Determine the (X, Y) coordinate at the center of the cell enclosing the given text.  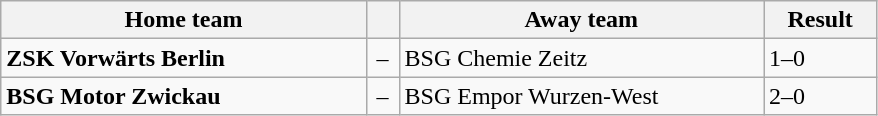
2–0 (820, 96)
Away team (582, 20)
Home team (184, 20)
Result (820, 20)
BSG Motor Zwickau (184, 96)
BSG Chemie Zeitz (582, 58)
ZSK Vorwärts Berlin (184, 58)
1–0 (820, 58)
BSG Empor Wurzen-West (582, 96)
